Capture the cell that displays the provided text and extract its [x, y] central coordinate. 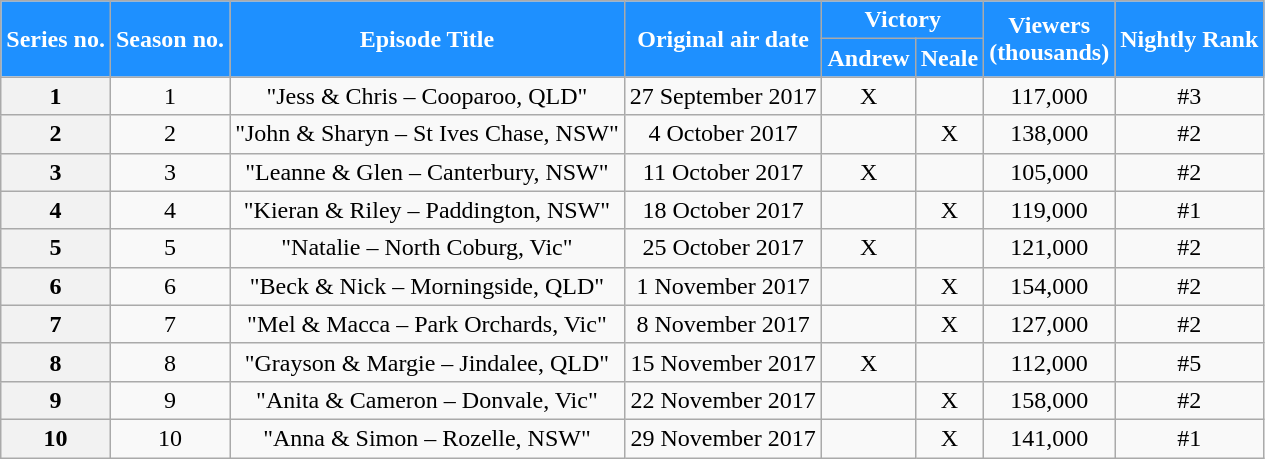
1 November 2017 [723, 286]
"Leanne & Glen – Canterbury, NSW" [428, 172]
27 September 2017 [723, 96]
"Grayson & Margie – Jindalee, QLD" [428, 362]
Nightly Rank [1190, 39]
Episode Title [428, 39]
121,000 [1050, 248]
29 November 2017 [723, 438]
#5 [1190, 362]
154,000 [1050, 286]
"Natalie – North Coburg, Vic" [428, 248]
"Beck & Nick – Morningside, QLD" [428, 286]
#3 [1190, 96]
Season no. [170, 39]
Original air date [723, 39]
138,000 [1050, 134]
"Anita & Cameron – Donvale, Vic" [428, 400]
"Mel & Macca – Park Orchards, Vic" [428, 324]
Series no. [56, 39]
"Anna & Simon – Rozelle, NSW" [428, 438]
11 October 2017 [723, 172]
112,000 [1050, 362]
158,000 [1050, 400]
4 October 2017 [723, 134]
"Jess & Chris – Cooparoo, QLD" [428, 96]
Neale [949, 58]
105,000 [1050, 172]
22 November 2017 [723, 400]
25 October 2017 [723, 248]
117,000 [1050, 96]
15 November 2017 [723, 362]
Andrew [868, 58]
8 November 2017 [723, 324]
Viewers(thousands) [1050, 39]
127,000 [1050, 324]
Victory [903, 20]
141,000 [1050, 438]
"Kieran & Riley – Paddington, NSW" [428, 210]
"John & Sharyn – St Ives Chase, NSW" [428, 134]
18 October 2017 [723, 210]
119,000 [1050, 210]
